Identify which cell holds the provided text, then report its [X, Y] central coordinate. 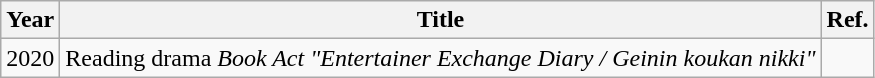
Reading drama Book Act "Entertainer Exchange Diary / Geinin koukan nikki" [440, 58]
Title [440, 20]
Ref. [848, 20]
Year [30, 20]
2020 [30, 58]
